Output the [x, y] coordinate of the center of the cell containing the given text.  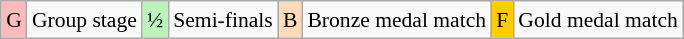
Semi-finals [223, 20]
Bronze medal match [396, 20]
B [290, 20]
G [14, 20]
Group stage [84, 20]
½ [155, 20]
F [502, 20]
Gold medal match [598, 20]
